For the text-containing cell, return its midpoint in (X, Y) coordinate format. 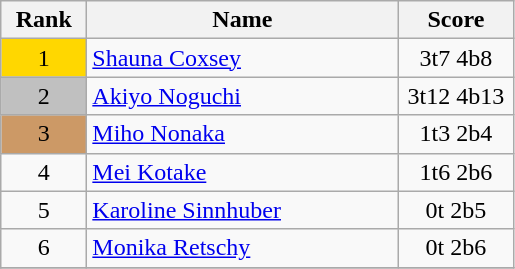
Rank (44, 20)
1t6 2b6 (456, 172)
3t7 4b8 (456, 58)
Monika Retschy (242, 248)
1t3 2b4 (456, 134)
0t 2b6 (456, 248)
Karoline Sinnhuber (242, 210)
Mei Kotake (242, 172)
2 (44, 96)
Name (242, 20)
3t12 4b13 (456, 96)
Shauna Coxsey (242, 58)
Miho Nonaka (242, 134)
Akiyo Noguchi (242, 96)
1 (44, 58)
6 (44, 248)
5 (44, 210)
Score (456, 20)
4 (44, 172)
3 (44, 134)
0t 2b5 (456, 210)
